Capture the cell that displays the provided text and extract its (x, y) central coordinate. 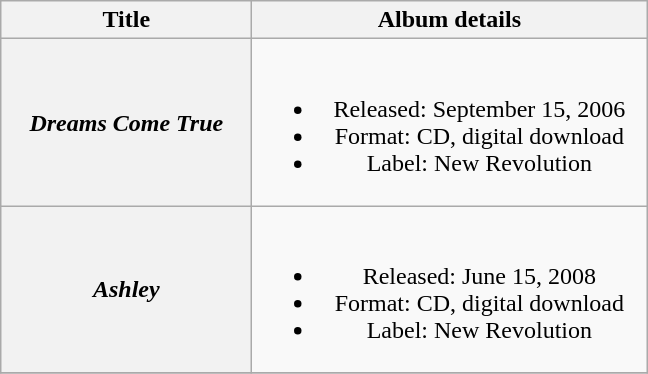
Ashley (126, 290)
Title (126, 20)
Released: September 15, 2006Format: CD, digital downloadLabel: New Revolution (450, 122)
Released: June 15, 2008Format: CD, digital downloadLabel: New Revolution (450, 290)
Dreams Come True (126, 122)
Album details (450, 20)
